From the cell containing the given text, extract its center point as (X, Y) coordinate. 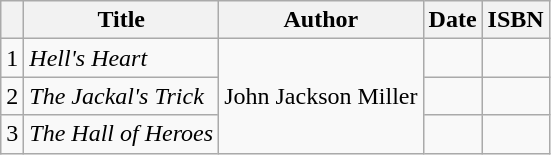
ISBN (516, 20)
The Hall of Heroes (122, 134)
Hell's Heart (122, 58)
Title (122, 20)
1 (12, 58)
The Jackal's Trick (122, 96)
2 (12, 96)
3 (12, 134)
Date (452, 20)
Author (321, 20)
John Jackson Miller (321, 96)
